Detect which cell encompasses the target text, then output its (x, y) center coordinate. 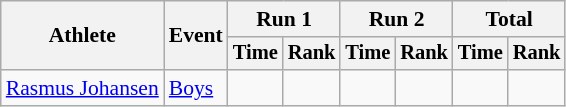
Run 2 (396, 19)
Total (509, 19)
Run 1 (284, 19)
Rasmus Johansen (82, 88)
Athlete (82, 36)
Event (196, 36)
Boys (196, 88)
